Scan for the cell matching the given text and deliver its [X, Y] coordinate at center. 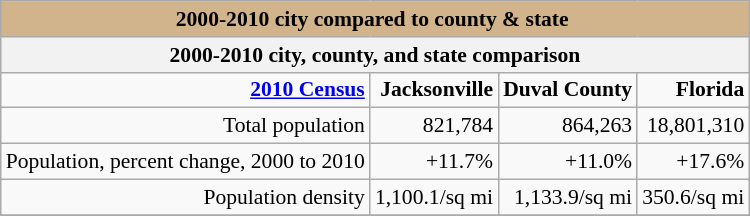
1,100.1/sq mi [434, 197]
350.6/sq mi [693, 197]
2010 Census [186, 90]
Jacksonville [434, 90]
Florida [693, 90]
Total population [186, 126]
+17.6% [693, 161]
821,784 [434, 126]
+11.0% [568, 161]
864,263 [568, 126]
+11.7% [434, 161]
Population, percent change, 2000 to 2010 [186, 161]
Population density [186, 197]
Duval County [568, 90]
18,801,310 [693, 126]
2000-2010 city compared to county & state [376, 19]
2000-2010 city, county, and state comparison [376, 54]
1,133.9/sq mi [568, 197]
